Locate the cell with the specified text and output its [X, Y] center coordinate. 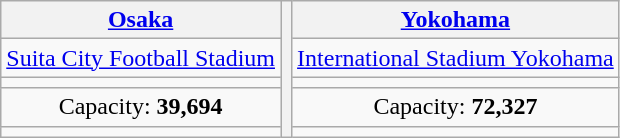
International Stadium Yokohama [456, 58]
Capacity: 39,694 [141, 107]
Suita City Football Stadium [141, 58]
Yokohama [456, 20]
Capacity: 72,327 [456, 107]
Osaka [141, 20]
